For the text-containing cell, return its midpoint in (x, y) coordinate format. 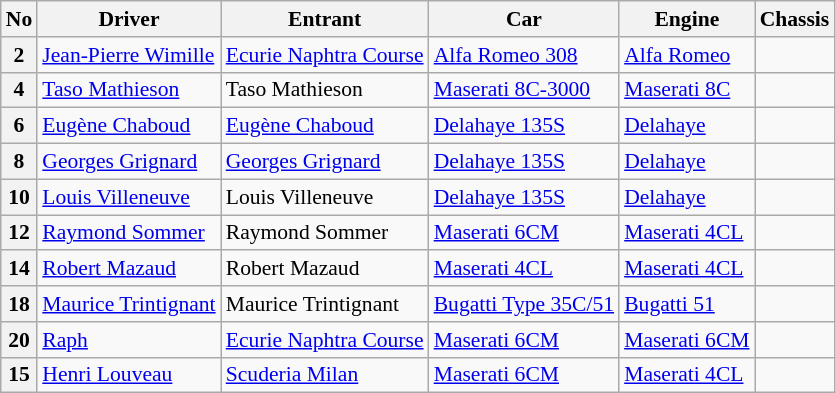
Bugatti Type 35C/51 (524, 304)
Chassis (795, 19)
Maserati 8C-3000 (524, 90)
Alfa Romeo (686, 55)
Alfa Romeo 308 (524, 55)
Scuderia Milan (325, 375)
Bugatti 51 (686, 304)
15 (20, 375)
12 (20, 233)
Driver (128, 19)
No (20, 19)
Entrant (325, 19)
18 (20, 304)
14 (20, 269)
4 (20, 90)
8 (20, 162)
6 (20, 126)
Maserati 8C (686, 90)
20 (20, 340)
Jean-Pierre Wimille (128, 55)
2 (20, 55)
10 (20, 197)
Engine (686, 19)
Raph (128, 340)
Henri Louveau (128, 375)
Car (524, 19)
